Determine the (X, Y) coordinate at the center of the cell enclosing the given text.  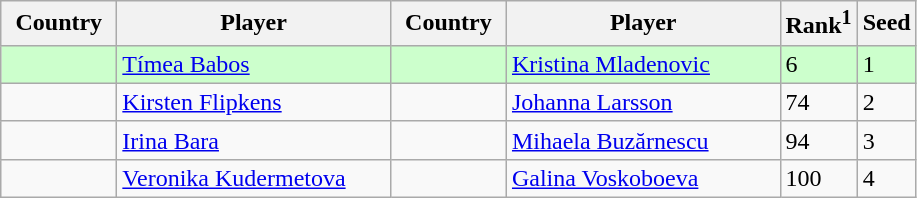
74 (818, 102)
Tímea Babos (254, 64)
2 (886, 102)
1 (886, 64)
Veronika Kudermetova (254, 178)
Johanna Larsson (643, 102)
Kirsten Flipkens (254, 102)
Irina Bara (254, 140)
6 (818, 64)
Mihaela Buzărnescu (643, 140)
Galina Voskoboeva (643, 178)
3 (886, 140)
Seed (886, 24)
100 (818, 178)
Kristina Mladenovic (643, 64)
4 (886, 178)
Rank1 (818, 24)
94 (818, 140)
